Return the (X, Y) coordinate for the center point of the cell that contains the specified text.  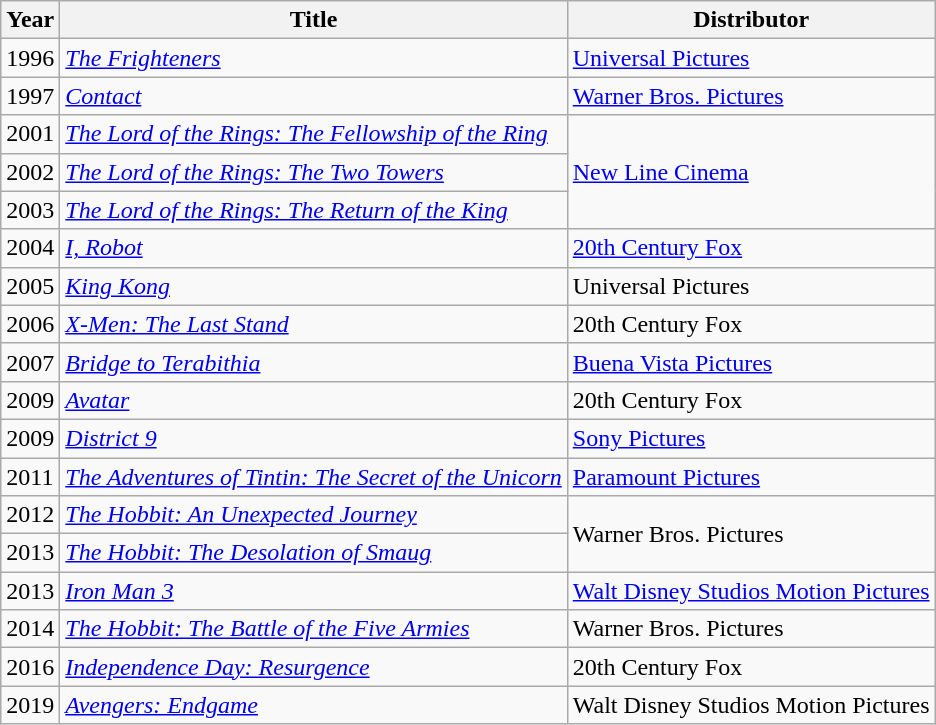
Iron Man 3 (314, 591)
1996 (30, 58)
Avatar (314, 400)
1997 (30, 96)
District 9 (314, 438)
The Lord of the Rings: The Two Towers (314, 172)
2003 (30, 210)
The Hobbit: An Unexpected Journey (314, 515)
King Kong (314, 286)
2011 (30, 477)
Distributor (751, 20)
New Line Cinema (751, 172)
2006 (30, 324)
The Adventures of Tintin: The Secret of the Unicorn (314, 477)
2012 (30, 515)
Year (30, 20)
X-Men: The Last Stand (314, 324)
2016 (30, 667)
Avengers: Endgame (314, 705)
2019 (30, 705)
Paramount Pictures (751, 477)
Sony Pictures (751, 438)
Buena Vista Pictures (751, 362)
Bridge to Terabithia (314, 362)
The Hobbit: The Battle of the Five Armies (314, 629)
2002 (30, 172)
2004 (30, 248)
The Hobbit: The Desolation of Smaug (314, 553)
The Lord of the Rings: The Fellowship of the Ring (314, 134)
Title (314, 20)
2001 (30, 134)
I, Robot (314, 248)
The Frighteners (314, 58)
Independence Day: Resurgence (314, 667)
Contact (314, 96)
2007 (30, 362)
2014 (30, 629)
The Lord of the Rings: The Return of the King (314, 210)
2005 (30, 286)
